Return (x, y) of the center of cell containing provided text 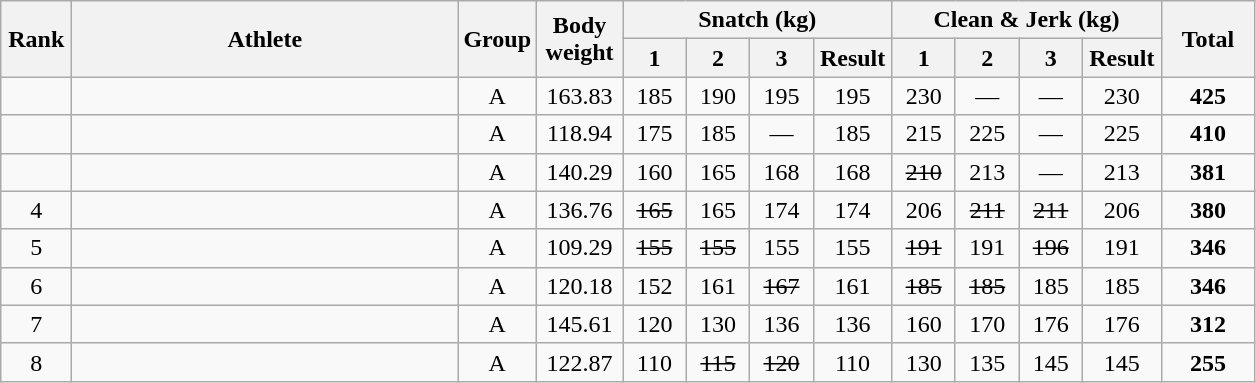
380 (1208, 210)
6 (36, 286)
167 (782, 286)
175 (655, 134)
Rank (36, 39)
136.76 (580, 210)
5 (36, 248)
7 (36, 324)
120.18 (580, 286)
255 (1208, 362)
381 (1208, 172)
4 (36, 210)
190 (718, 96)
145.61 (580, 324)
170 (987, 324)
163.83 (580, 96)
122.87 (580, 362)
Athlete (265, 39)
140.29 (580, 172)
152 (655, 286)
210 (924, 172)
410 (1208, 134)
118.94 (580, 134)
8 (36, 362)
Clean & Jerk (kg) (1026, 20)
215 (924, 134)
Group (498, 39)
109.29 (580, 248)
Total (1208, 39)
135 (987, 362)
425 (1208, 96)
Snatch (kg) (758, 20)
312 (1208, 324)
Body weight (580, 39)
196 (1051, 248)
115 (718, 362)
